Determine the (X, Y) coordinate at the center of the cell enclosing the given text.  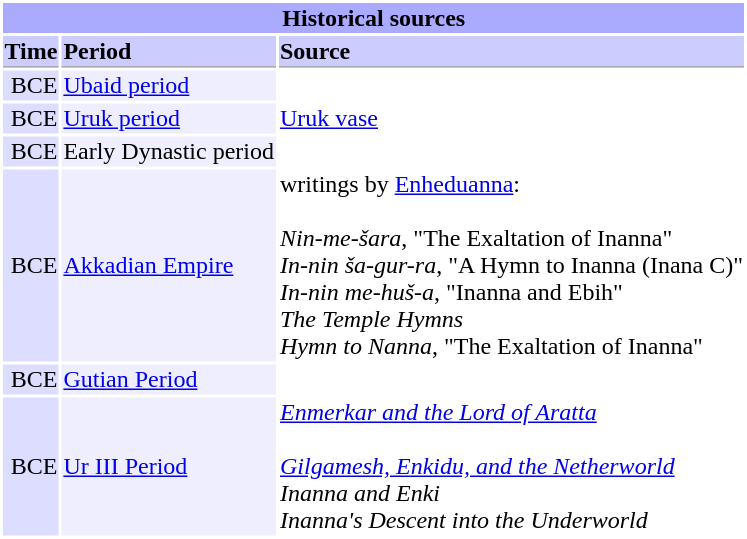
Uruk period (169, 119)
Source (512, 52)
Time (31, 52)
Ubaid period (169, 85)
Akkadian Empire (169, 266)
Enmerkar and the Lord of ArattaGilgamesh, Enkidu, and the Netherworld Inanna and Enki Inanna's Descent into the Underworld (512, 467)
Ur III Period (169, 467)
Historical sources (374, 18)
Period (169, 52)
Gutian Period (169, 379)
Uruk vase (512, 119)
Early Dynastic period (169, 151)
